Determine the (x, y) coordinate at the center of the cell enclosing the given text.  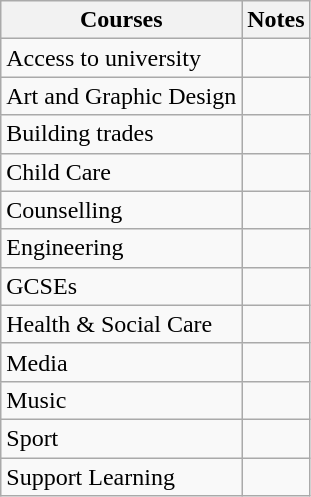
Music (122, 400)
Building trades (122, 134)
Media (122, 362)
Child Care (122, 172)
Notes (276, 20)
Counselling (122, 210)
Courses (122, 20)
Sport (122, 438)
Health & Social Care (122, 324)
Support Learning (122, 477)
Engineering (122, 248)
Art and Graphic Design (122, 96)
Access to university (122, 58)
GCSEs (122, 286)
